Search for the cell housing the specified text and yield its [x, y] center coordinate. 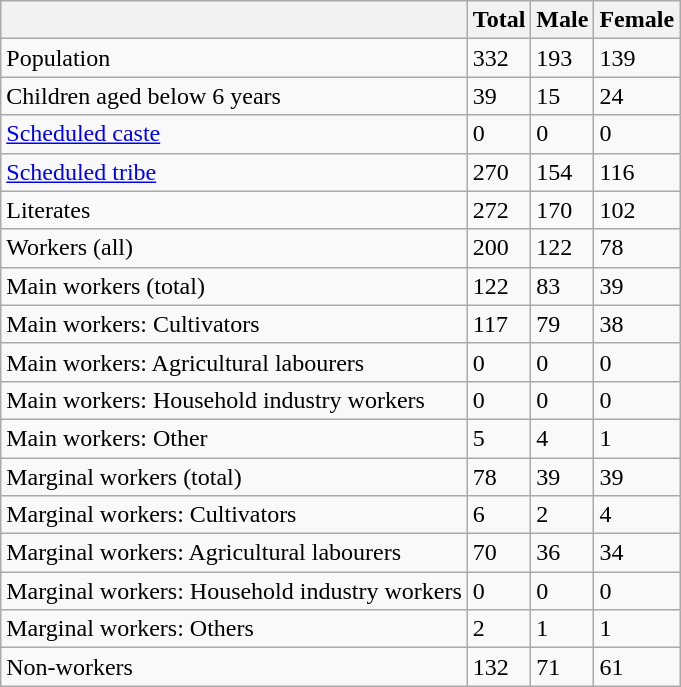
Children aged below 6 years [234, 96]
Literates [234, 210]
132 [499, 667]
70 [499, 553]
139 [637, 58]
193 [562, 58]
38 [637, 324]
Female [637, 20]
Workers (all) [234, 248]
15 [562, 96]
Marginal workers: Others [234, 629]
Marginal workers: Cultivators [234, 515]
200 [499, 248]
83 [562, 286]
117 [499, 324]
61 [637, 667]
5 [499, 438]
Scheduled tribe [234, 172]
6 [499, 515]
Main workers: Household industry workers [234, 400]
Marginal workers: Agricultural labourers [234, 553]
154 [562, 172]
Main workers: Other [234, 438]
Scheduled caste [234, 134]
Marginal workers: Household industry workers [234, 591]
Main workers (total) [234, 286]
Male [562, 20]
Total [499, 20]
71 [562, 667]
36 [562, 553]
102 [637, 210]
170 [562, 210]
Main workers: Agricultural labourers [234, 362]
34 [637, 553]
332 [499, 58]
79 [562, 324]
Non-workers [234, 667]
116 [637, 172]
270 [499, 172]
Population [234, 58]
Marginal workers (total) [234, 477]
Main workers: Cultivators [234, 324]
24 [637, 96]
272 [499, 210]
